Scan for the cell matching the given text and deliver its (x, y) coordinate at center. 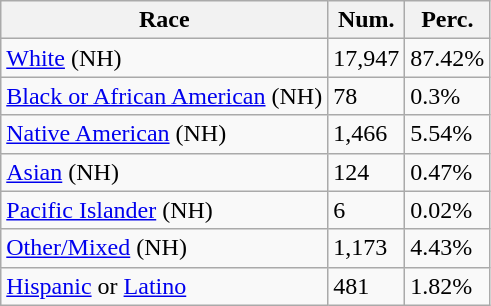
Hispanic or Latino (164, 286)
0.02% (448, 210)
Black or African American (NH) (164, 96)
Pacific Islander (NH) (164, 210)
Other/Mixed (NH) (164, 248)
87.42% (448, 58)
17,947 (366, 58)
Race (164, 20)
1,466 (366, 134)
1.82% (448, 286)
Perc. (448, 20)
78 (366, 96)
124 (366, 172)
Num. (366, 20)
4.43% (448, 248)
1,173 (366, 248)
0.47% (448, 172)
481 (366, 286)
0.3% (448, 96)
Native American (NH) (164, 134)
White (NH) (164, 58)
5.54% (448, 134)
6 (366, 210)
Asian (NH) (164, 172)
